Search for the cell housing the specified text and yield its (X, Y) center coordinate. 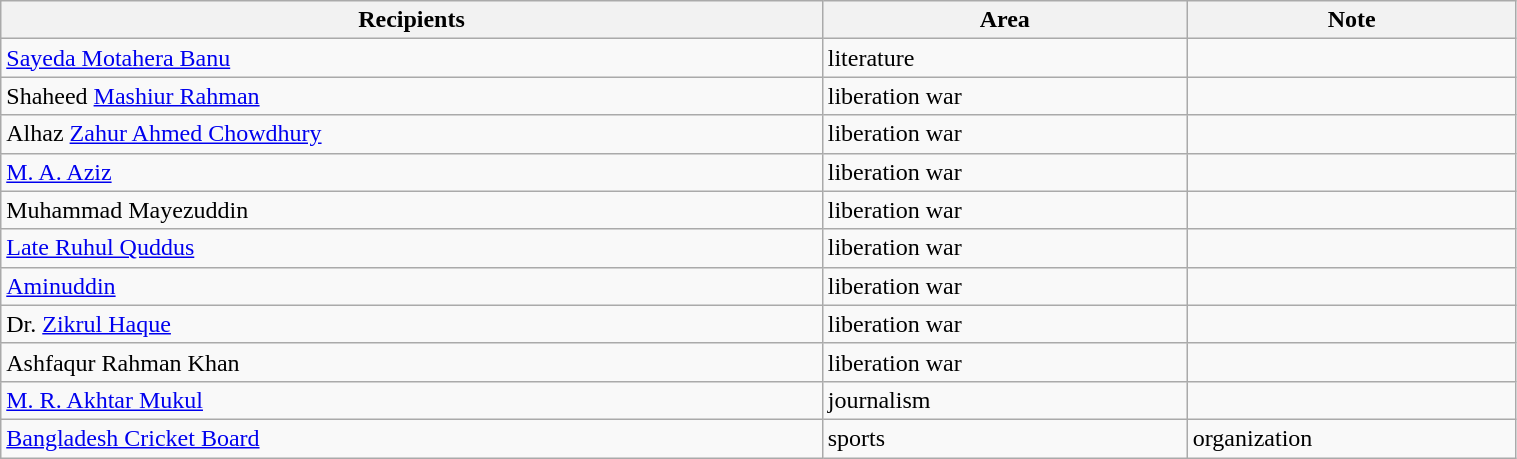
M. A. Aziz (412, 172)
Note (1352, 20)
Area (1004, 20)
Ashfaqur Rahman Khan (412, 362)
Recipients (412, 20)
Late Ruhul Quddus (412, 248)
Alhaz Zahur Ahmed Chowdhury (412, 134)
M. R. Akhtar Mukul (412, 400)
Aminuddin (412, 286)
Shaheed Mashiur Rahman (412, 96)
literature (1004, 58)
organization (1352, 438)
Dr. Zikrul Haque (412, 324)
Sayeda Motahera Banu (412, 58)
sports (1004, 438)
Muhammad Mayezuddin (412, 210)
Bangladesh Cricket Board (412, 438)
journalism (1004, 400)
